Identify which cell holds the provided text, then report its (X, Y) central coordinate. 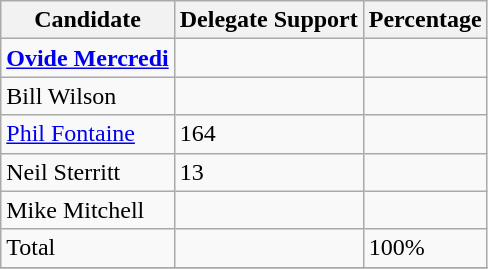
Phil Fontaine (88, 134)
13 (268, 172)
Percentage (425, 20)
Neil Sterritt (88, 172)
Ovide Mercredi (88, 58)
Delegate Support (268, 20)
Mike Mitchell (88, 210)
100% (425, 248)
Total (88, 248)
Candidate (88, 20)
Bill Wilson (88, 96)
164 (268, 134)
